Output the (x, y) coordinate of the center of the cell containing the given text.  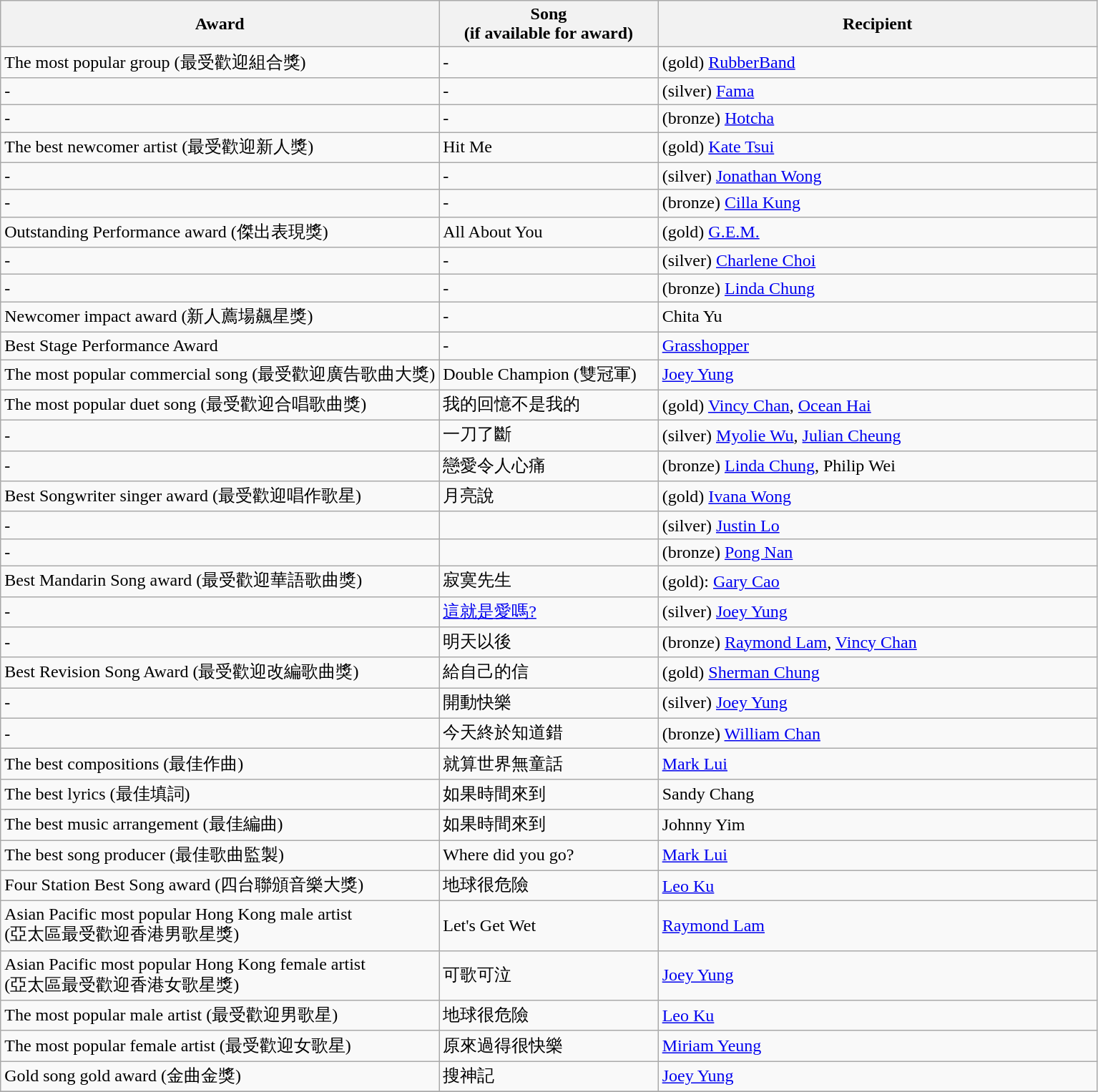
給自己的信 (549, 672)
The best music arrangement (最佳編曲) (220, 825)
Asian Pacific most popular Hong Kong male artist(亞太區最受歡迎香港男歌星獎) (220, 926)
(bronze) Linda Chung (877, 288)
The most popular group (最受歡迎組合獎) (220, 63)
(silver) Justin Lo (877, 525)
(silver) Charlene Choi (877, 261)
Raymond Lam (877, 926)
(silver) Fama (877, 91)
戀愛令人心痛 (549, 466)
(bronze) Raymond Lam, Vincy Chan (877, 642)
(gold) Ivana Wong (877, 496)
The best compositions (最佳作曲) (220, 764)
搜神記 (549, 1077)
Best Songwriter singer award (最受歡迎唱作歌星) (220, 496)
The most popular male artist (最受歡迎男歌星) (220, 1015)
就算世界無童話 (549, 764)
Miriam Yeung (877, 1046)
Four Station Best Song award (四台聯頒音樂大獎) (220, 885)
今天終於知道錯 (549, 734)
Johnny Yim (877, 825)
Best Stage Performance Award (220, 345)
明天以後 (549, 642)
我的回憶不是我的 (549, 405)
一刀了斷 (549, 436)
Newcomer impact award (新人薦場飆星獎) (220, 318)
(gold) Vincy Chan, Ocean Hai (877, 405)
(bronze) William Chan (877, 734)
Gold song gold award (金曲金獎) (220, 1077)
(bronze) Pong Nan (877, 552)
開動快樂 (549, 704)
Best Revision Song Award (最受歡迎改編歌曲獎) (220, 672)
The best lyrics (最佳填詞) (220, 794)
Sandy Chang (877, 794)
The best newcomer artist (最受歡迎新人獎) (220, 147)
這就是愛嗎? (549, 612)
(gold) G.E.M. (877, 232)
(gold) RubberBand (877, 63)
Best Mandarin Song award (最受歡迎華語歌曲獎) (220, 581)
Chita Yu (877, 318)
(gold): Gary Cao (877, 581)
The most popular duet song (最受歡迎合唱歌曲獎) (220, 405)
(gold) Kate Tsui (877, 147)
(bronze) Hotcha (877, 118)
Award (220, 24)
The best song producer (最佳歌曲監製) (220, 855)
The most popular commercial song (最受歡迎廣告歌曲大獎) (220, 375)
Let's Get Wet (549, 926)
The most popular female artist (最受歡迎女歌星) (220, 1046)
Where did you go? (549, 855)
(silver) Jonathan Wong (877, 176)
寂寞先生 (549, 581)
All About You (549, 232)
Outstanding Performance award (傑出表現獎) (220, 232)
Song(if available for award) (549, 24)
Double Champion (雙冠軍) (549, 375)
(silver) Myolie Wu, Julian Cheung (877, 436)
(bronze) Linda Chung, Philip Wei (877, 466)
Grasshopper (877, 345)
Asian Pacific most popular Hong Kong female artist(亞太區最受歡迎香港女歌星獎) (220, 975)
(gold) Sherman Chung (877, 672)
Hit Me (549, 147)
(bronze) Cilla Kung (877, 203)
Recipient (877, 24)
月亮說 (549, 496)
原來過得很快樂 (549, 1046)
可歌可泣 (549, 975)
